Find where the given text appears and provide that cell's center as (x, y) coordinate. 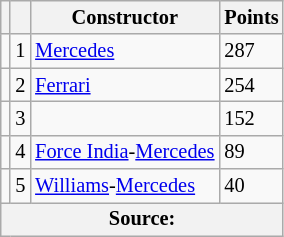
5 (20, 186)
3 (20, 118)
Source: (142, 219)
152 (251, 118)
1 (20, 51)
Force India-Mercedes (124, 152)
4 (20, 152)
Constructor (124, 17)
287 (251, 51)
Ferrari (124, 85)
254 (251, 85)
89 (251, 152)
Williams-Mercedes (124, 186)
Points (251, 17)
Mercedes (124, 51)
40 (251, 186)
2 (20, 85)
